Detect which cell encompasses the target text, then output its [x, y] center coordinate. 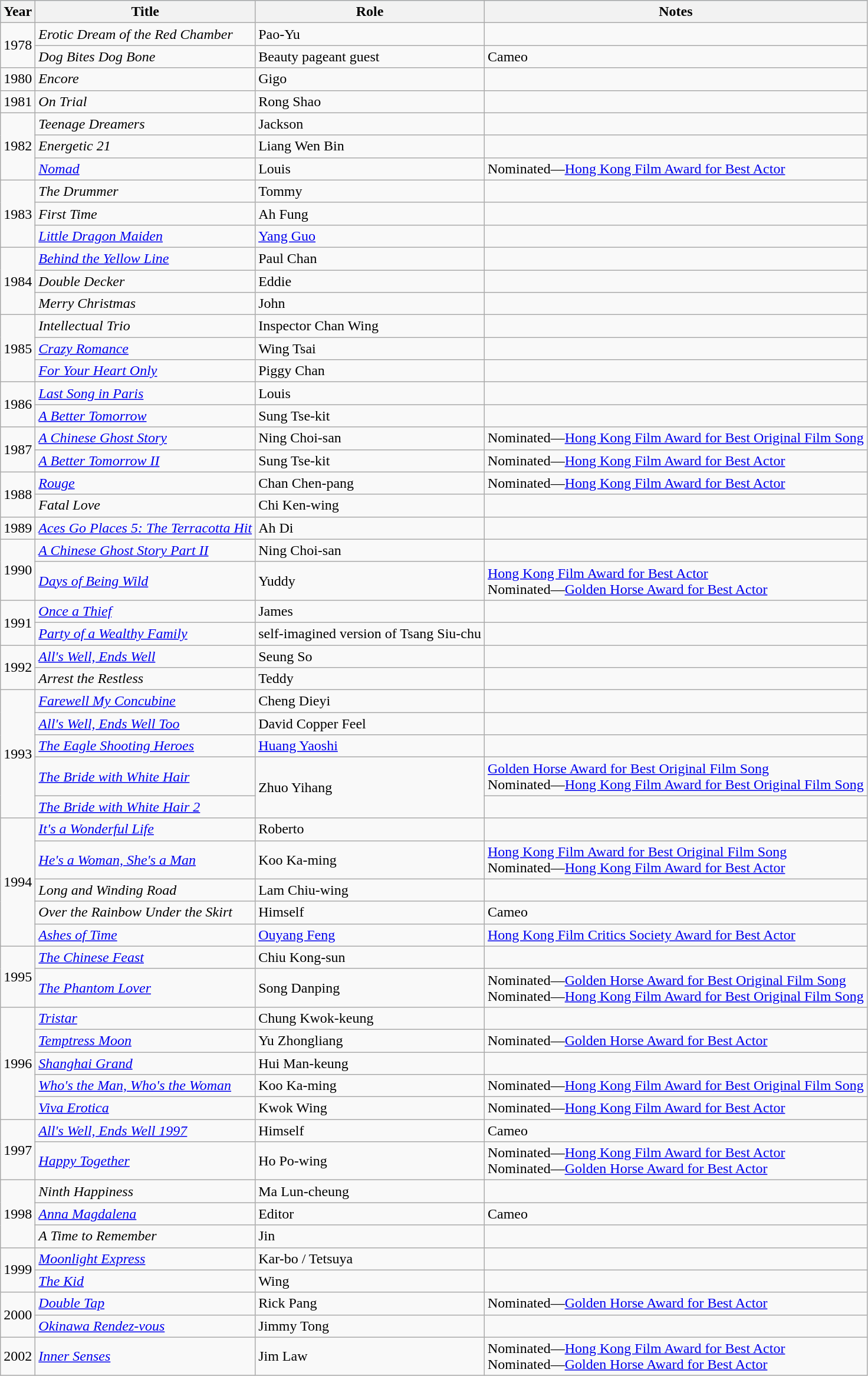
Hong Kong Film Award for Best Original Film SongNominated—Hong Kong Film Award for Best Actor [676, 860]
The Chinese Feast [145, 957]
Teenage Dreamers [145, 124]
Farewell My Concubine [145, 701]
1990 [18, 570]
1997 [18, 1150]
Tristar [145, 1018]
Crazy Romance [145, 349]
Song Danping [370, 987]
Piggy Chan [370, 371]
Jimmy Tong [370, 1326]
Merry Christmas [145, 304]
The Bride with White Hair [145, 776]
Wing Tsai [370, 349]
1989 [18, 528]
Cheng Dieyi [370, 701]
Long and Winding Road [145, 890]
Wing [370, 1281]
Ouyang Feng [370, 935]
Hong Kong Film Award for Best ActorNominated—Golden Horse Award for Best Actor [676, 580]
Erotic Dream of the Red Chamber [145, 34]
Title [145, 12]
Tommy [370, 191]
Zhuo Yihang [370, 788]
Eddie [370, 281]
1983 [18, 214]
The Bride with White Hair 2 [145, 807]
A Time to Remember [145, 1236]
1992 [18, 668]
1981 [18, 101]
John [370, 304]
Yu Zhongliang [370, 1040]
1982 [18, 146]
Jin [370, 1236]
A Better Tomorrow II [145, 461]
1987 [18, 449]
Chan Chen-pang [370, 483]
The Kid [145, 1281]
2002 [18, 1357]
Aces Go Places 5: The Terracotta Hit [145, 528]
A Chinese Ghost Story Part II [145, 550]
1978 [18, 45]
1986 [18, 405]
Rick Pang [370, 1303]
Paul Chan [370, 258]
Viva Erotica [145, 1108]
Double Tap [145, 1303]
For Your Heart Only [145, 371]
Okinawa Rendez-vous [145, 1326]
Liang Wen Bin [370, 146]
First Time [145, 214]
He's a Woman, She's a Man [145, 860]
1999 [18, 1270]
1994 [18, 882]
Behind the Yellow Line [145, 258]
Dog Bites Dog Bone [145, 57]
A Better Tomorrow [145, 416]
Roberto [370, 829]
Lam Chiu-wing [370, 890]
Days of Being Wild [145, 580]
Inspector Chan Wing [370, 326]
Huang Yaoshi [370, 746]
Year [18, 12]
Chung Kwok-keung [370, 1018]
Party of a Wealthy Family [145, 633]
1991 [18, 622]
Yuddy [370, 580]
Hong Kong Film Critics Society Award for Best Actor [676, 935]
Seung So [370, 656]
Golden Horse Award for Best Original Film SongNominated—Hong Kong Film Award for Best Original Film Song [676, 776]
Jim Law [370, 1357]
Fatal Love [145, 505]
Anna Magdalena [145, 1214]
Nomad [145, 169]
Ma Lun-cheung [370, 1191]
Ah Di [370, 528]
Beauty pageant guest [370, 57]
Ashes of Time [145, 935]
Inner Senses [145, 1357]
Chi Ken-wing [370, 505]
Editor [370, 1214]
Kar-bo / Tetsuya [370, 1259]
On Trial [145, 101]
It's a Wonderful Life [145, 829]
Moonlight Express [145, 1259]
Once a Thief [145, 611]
The Phantom Lover [145, 987]
Teddy [370, 679]
Gigo [370, 79]
Encore [145, 79]
Intellectual Trio [145, 326]
Little Dragon Maiden [145, 236]
Ninth Happiness [145, 1191]
Rouge [145, 483]
The Drummer [145, 191]
Jackson [370, 124]
Nominated—Golden Horse Award for Best Original Film SongNominated—Hong Kong Film Award for Best Original Film Song [676, 987]
A Chinese Ghost Story [145, 438]
1993 [18, 754]
David Copper Feel [370, 724]
1998 [18, 1214]
Happy Together [145, 1161]
2000 [18, 1315]
Who's the Man, Who's the Woman [145, 1086]
All's Well, Ends Well 1997 [145, 1131]
All's Well, Ends Well [145, 656]
Notes [676, 12]
Kwok Wing [370, 1108]
Over the Rainbow Under the Skirt [145, 912]
self-imagined version of Tsang Siu-chu [370, 633]
Hui Man-keung [370, 1063]
1980 [18, 79]
Ah Fung [370, 214]
Pao-Yu [370, 34]
Chiu Kong-sun [370, 957]
1984 [18, 281]
Ho Po-wing [370, 1161]
Yang Guo [370, 236]
Energetic 21 [145, 146]
James [370, 611]
Double Decker [145, 281]
Arrest the Restless [145, 679]
Rong Shao [370, 101]
Last Song in Paris [145, 393]
All's Well, Ends Well Too [145, 724]
The Eagle Shooting Heroes [145, 746]
1988 [18, 494]
Temptress Moon [145, 1040]
Shanghai Grand [145, 1063]
1985 [18, 349]
Role [370, 12]
1996 [18, 1063]
1995 [18, 977]
